Determine the (X, Y) coordinate at the center of the cell enclosing the given text.  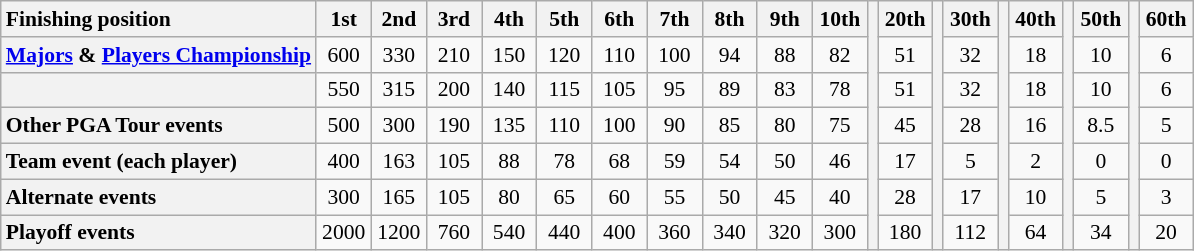
210 (454, 55)
82 (840, 55)
330 (398, 55)
150 (510, 55)
315 (398, 90)
50th (1100, 19)
68 (620, 162)
20th (906, 19)
30th (970, 19)
55 (674, 197)
7th (674, 19)
34 (1100, 233)
40 (840, 197)
360 (674, 233)
83 (784, 90)
40th (1036, 19)
200 (454, 90)
75 (840, 126)
Finishing position (158, 19)
190 (454, 126)
5th (564, 19)
4th (510, 19)
8.5 (1100, 126)
1200 (398, 233)
89 (730, 90)
90 (674, 126)
1st (344, 19)
85 (730, 126)
Alternate events (158, 197)
16 (1036, 126)
140 (510, 90)
180 (906, 233)
163 (398, 162)
320 (784, 233)
135 (510, 126)
65 (564, 197)
95 (674, 90)
340 (730, 233)
8th (730, 19)
59 (674, 162)
550 (344, 90)
760 (454, 233)
20 (1166, 233)
60 (620, 197)
9th (784, 19)
60th (1166, 19)
94 (730, 55)
Team event (each player) (158, 162)
10th (840, 19)
Majors & Players Championship (158, 55)
500 (344, 126)
115 (564, 90)
600 (344, 55)
6th (620, 19)
2nd (398, 19)
54 (730, 162)
540 (510, 233)
2 (1036, 162)
Other PGA Tour events (158, 126)
3rd (454, 19)
3 (1166, 197)
112 (970, 233)
Playoff events (158, 233)
64 (1036, 233)
46 (840, 162)
440 (564, 233)
2000 (344, 233)
120 (564, 55)
165 (398, 197)
